Search for the cell housing the specified text and yield its (X, Y) center coordinate. 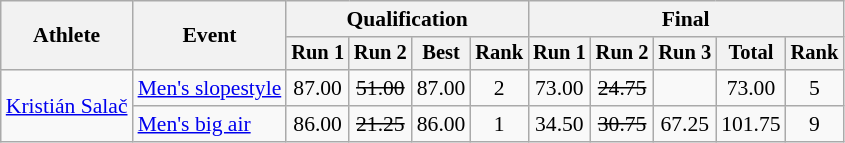
Best (442, 54)
101.75 (750, 124)
Men's big air (210, 124)
Men's slopestyle (210, 88)
67.25 (684, 124)
34.50 (560, 124)
21.25 (380, 124)
Kristián Salač (67, 106)
1 (499, 124)
Run 3 (684, 54)
Total (750, 54)
51.00 (380, 88)
24.75 (622, 88)
Qualification (407, 19)
9 (815, 124)
Athlete (67, 36)
30.75 (622, 124)
2 (499, 88)
5 (815, 88)
Event (210, 36)
Final (686, 19)
